Search for the cell housing the specified text and yield its [x, y] center coordinate. 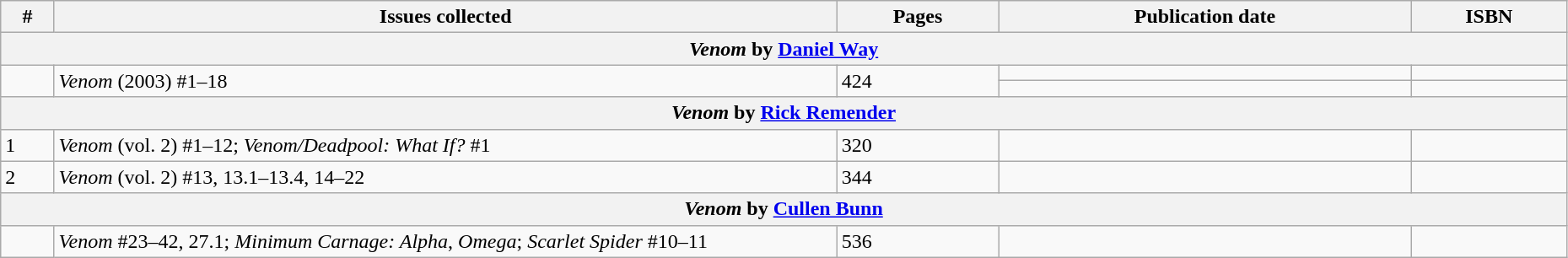
Venom (vol. 2) #13, 13.1–13.4, 14–22 [445, 177]
Venom by Rick Remender [784, 113]
Venom (2003) #1–18 [445, 81]
Venom by Daniel Way [784, 49]
# [27, 17]
ISBN [1489, 17]
Venom (vol. 2) #1–12; Venom/Deadpool: What If? #1 [445, 145]
Venom by Cullen Bunn [784, 209]
Issues collected [445, 17]
Pages [918, 17]
2 [27, 177]
1 [27, 145]
344 [918, 177]
536 [918, 241]
424 [918, 81]
320 [918, 145]
Publication date [1205, 17]
Venom #23–42, 27.1; Minimum Carnage: Alpha, Omega; Scarlet Spider #10–11 [445, 241]
